Scan for the cell matching the given text and deliver its [X, Y] coordinate at center. 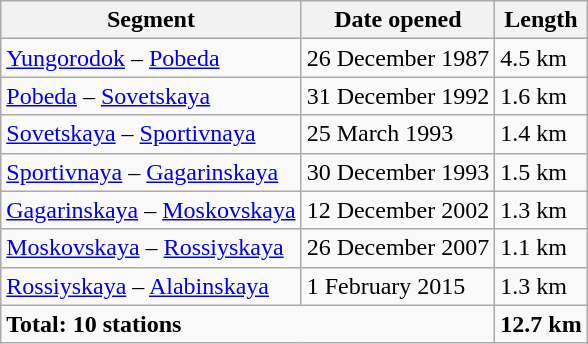
Length [541, 20]
1.5 km [541, 172]
4.5 km [541, 58]
31 December 1992 [398, 96]
30 December 1993 [398, 172]
1.6 km [541, 96]
Moskovskaya – Rossiyskaya [151, 248]
Yungorodok – Pobeda [151, 58]
Rossiyskaya – Alabinskaya [151, 286]
Sovetskaya – Sportivnaya [151, 134]
25 March 1993 [398, 134]
Date opened [398, 20]
1 February 2015 [398, 286]
26 December 1987 [398, 58]
1.1 km [541, 248]
12 December 2002 [398, 210]
26 December 2007 [398, 248]
12.7 km [541, 324]
Total: 10 stations [248, 324]
Gagarinskaya – Moskovskaya [151, 210]
Segment [151, 20]
Sportivnaya – Gagarinskaya [151, 172]
Pobeda – Sovetskaya [151, 96]
1.4 km [541, 134]
